Search for the cell housing the specified text and yield its (X, Y) center coordinate. 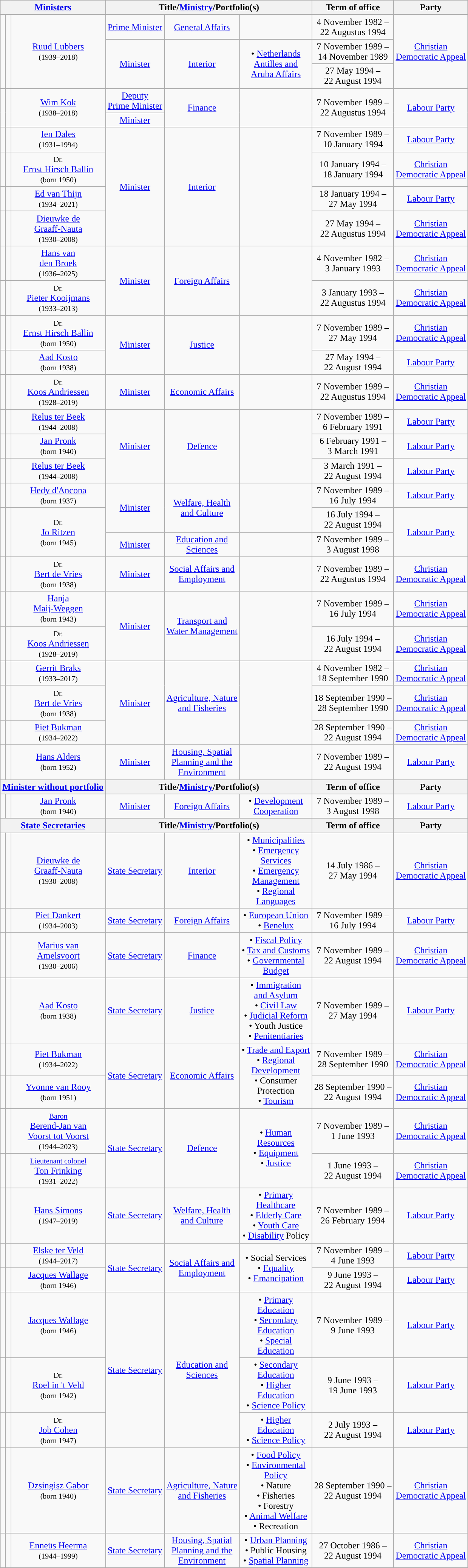
Deputy Prime Minister (135, 100)
3 January 1993 – 22 Augustus 1994 (353, 298)
Dr. Roel in 't Veld (born 1942) (58, 1385)
4 November 1982 – 3 January 1993 (353, 263)
7 November 1989 – 9 June 1993 (353, 1325)
Hedy d'Ancona (born 1937) (58, 495)
7 November 1989 – 1 June 1993 (353, 1131)
• Primary Education • Secondary Education • Special Education (276, 1325)
27 May 1994 – 22 Augustus 1994 (353, 228)
Dr. Job Cohen (born 1947) (58, 1430)
• Development Cooperation (276, 806)
Dzsingisz Gabor (born 1940) (58, 1491)
4 November 1982 – 22 Augustus 1994 (353, 27)
Ruud Lubbers (1939–2018) (58, 51)
Yvonne van Rooy (born 1951) (58, 1092)
Wim Kok (1938–2018) (58, 108)
9 June 1993 – 19 June 1993 (353, 1385)
State Secretaries (53, 826)
18 September 1990 – 28 September 1990 (353, 703)
Hans van den Broek (1936–2025) (58, 263)
Baron Berend-Jan van Voorst tot Voorst (1944–2023) (58, 1131)
Minister without portfolio (53, 787)
• Food Policy • Environmental Policy • Nature • Fisheries • Forestry • Animal Welfare • Recreation (276, 1491)
Lieutenant colonel Ton Frinking (1931–2022) (58, 1171)
Ien Dales (1931–1994) (58, 140)
• European Union • Benelux (276, 921)
Gerrit Braks (1933–2017) (58, 673)
7 November 1989 – 10 January 1994 (353, 140)
Elske ter Veld (1944–2017) (58, 1255)
7 November 1989 – 14 November 1989 (353, 51)
• Immigration and Asylum • Civil Law • Judicial Reform • Youth Justice • Penitentiaries (276, 1011)
Dr. Pieter Kooijmans (1933–2013) (58, 298)
Dr. Jo Ritzen (born 1945) (58, 532)
4 November 1982 – 18 September 1990 (353, 673)
• Higher Education • Science Policy (276, 1430)
General Affairs (202, 27)
7 November 1989 – 28 September 1990 (353, 1060)
7 November 1989 – 4 June 1993 (353, 1255)
• Human Resources • Equipment • Justice (276, 1148)
7 November 1989 – 6 February 1991 (353, 422)
2 July 1993 – 22 August 1994 (353, 1430)
18 January 1994 – 27 May 1994 (353, 199)
• Primary Healthcare • Elderly Care • Youth Care • Disability Policy (276, 1216)
9 June 1993 – 22 August 1994 (353, 1280)
Enneüs Heerma (1944–1999) (58, 1551)
Piet Dankert (1934–2003) (58, 921)
3 March 1991 – 22 August 1994 (353, 471)
1 June 1993 – 22 August 1994 (353, 1171)
• Social Services • Equality • Emancipation (276, 1268)
Marius van Amelsvoort (1930–2006) (58, 956)
Ministers (53, 8)
Hans Simons (1947–2019) (58, 1216)
14 July 1986 – 27 May 1994 (353, 871)
7 November 1989 – 26 February 1994 (353, 1216)
• Secondary Education • Higher Education • Science Policy (276, 1385)
Transport and Water Management (202, 626)
• Netherlands Antilles and Aruba Affairs (276, 64)
Prime Minister (135, 27)
Hanja Maij-Weggen (born 1943) (58, 609)
• Fiscal Policy • Tax and Customs • Governmental Budget (276, 956)
6 February 1991 – 3 March 1991 (353, 446)
• Municipalities • Emergency Services • Emergency Management • Regional Languages (276, 871)
Hans Alders (born 1952) (58, 762)
• Urban Planning • Public Housing • Spatial Planning (276, 1551)
• Trade and Export • Regional Development • Consumer Protection • Tourism (276, 1076)
27 October 1986 – 22 August 1994 (353, 1551)
Ed van Thijn (1934–2021) (58, 199)
10 January 1994 – 18 January 1994 (353, 169)
